Identify which cell holds the provided text, then report its [X, Y] central coordinate. 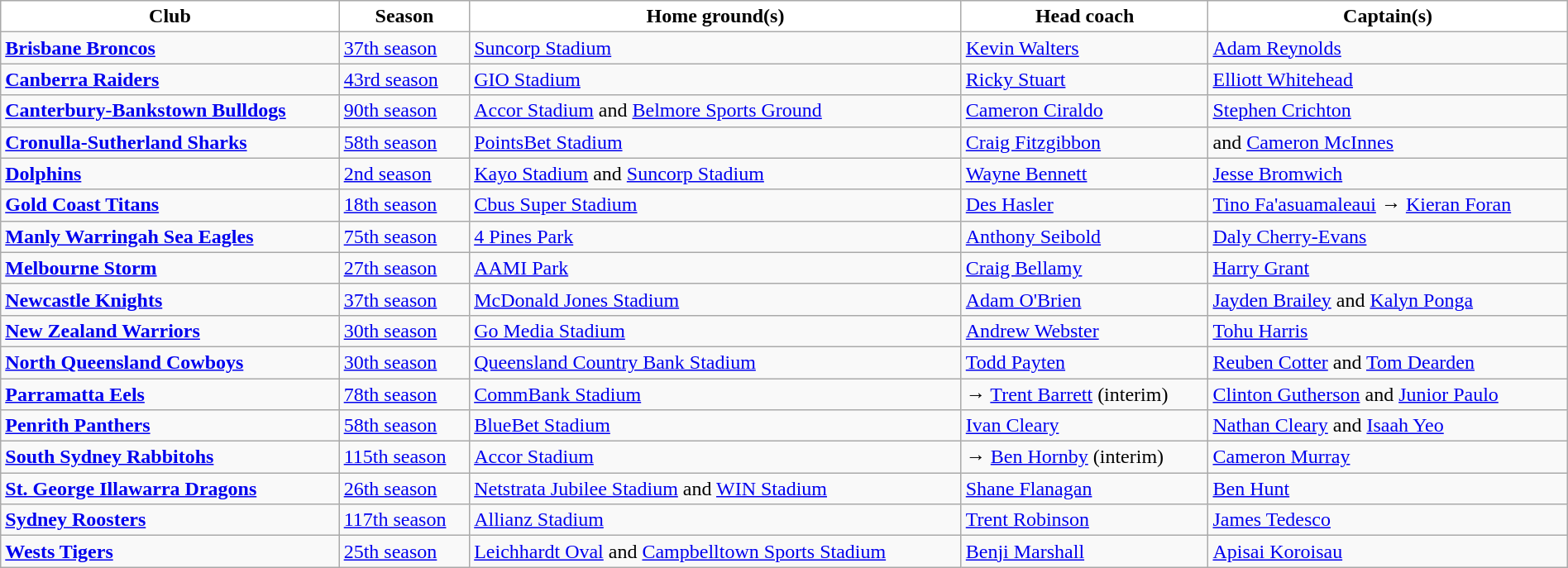
Leichhardt Oval and Campbelltown Sports Stadium [716, 551]
115th season [404, 457]
Ricky Stuart [1085, 79]
Ivan Cleary [1085, 426]
Apisai Koroisau [1388, 551]
Daly Cherry-Evans [1388, 236]
McDonald Jones Stadium [716, 299]
Stephen Crichton [1388, 111]
18th season [404, 205]
North Queensland Cowboys [170, 362]
James Tedesco [1388, 520]
Trent Robinson [1085, 520]
Anthony Seibold [1085, 236]
25th season [404, 551]
Todd Payten [1085, 362]
Captain(s) [1388, 17]
St. George Illawarra Dragons [170, 489]
Manly Warringah Sea Eagles [170, 236]
Gold Coast Titans [170, 205]
Adam Reynolds [1388, 48]
CommBank Stadium [716, 394]
Queensland Country Bank Stadium [716, 362]
2nd season [404, 174]
Season [404, 17]
Des Hasler [1085, 205]
Melbourne Storm [170, 268]
Canterbury-Bankstown Bulldogs [170, 111]
Cronulla-Sutherland Sharks [170, 142]
Cbus Super Stadium [716, 205]
BlueBet Stadium [716, 426]
Accor Stadium and Belmore Sports Ground [716, 111]
Penrith Panthers [170, 426]
Canberra Raiders [170, 79]
→ Trent Barrett (interim) [1085, 394]
PointsBet Stadium [716, 142]
South Sydney Rabbitohs [170, 457]
Andrew Webster [1085, 331]
GIO Stadium [716, 79]
26th season [404, 489]
Tino Fa'asuamaleaui → Kieran Foran [1388, 205]
Craig Bellamy [1085, 268]
4 Pines Park [716, 236]
Dolphins [170, 174]
Club [170, 17]
New Zealand Warriors [170, 331]
and Cameron McInnes [1388, 142]
Tohu Harris [1388, 331]
Go Media Stadium [716, 331]
Cameron Murray [1388, 457]
Home ground(s) [716, 17]
78th season [404, 394]
43rd season [404, 79]
Parramatta Eels [170, 394]
75th season [404, 236]
Ben Hunt [1388, 489]
Jayden Brailey and Kalyn Ponga [1388, 299]
Elliott Whitehead [1388, 79]
Kevin Walters [1085, 48]
Shane Flanagan [1085, 489]
Accor Stadium [716, 457]
Nathan Cleary and Isaah Yeo [1388, 426]
27th season [404, 268]
AAMI Park [716, 268]
Clinton Gutherson and Junior Paulo [1388, 394]
Suncorp Stadium [716, 48]
90th season [404, 111]
117th season [404, 520]
Netstrata Jubilee Stadium and WIN Stadium [716, 489]
Wests Tigers [170, 551]
Sydney Roosters [170, 520]
Brisbane Broncos [170, 48]
Jesse Bromwich [1388, 174]
Harry Grant [1388, 268]
Allianz Stadium [716, 520]
→ Ben Hornby (interim) [1085, 457]
Benji Marshall [1085, 551]
Reuben Cotter and Tom Dearden [1388, 362]
Kayo Stadium and Suncorp Stadium [716, 174]
Newcastle Knights [170, 299]
Wayne Bennett [1085, 174]
Craig Fitzgibbon [1085, 142]
Adam O'Brien [1085, 299]
Head coach [1085, 17]
Cameron Ciraldo [1085, 111]
